Locate the cell with the specified text and output its [x, y] center coordinate. 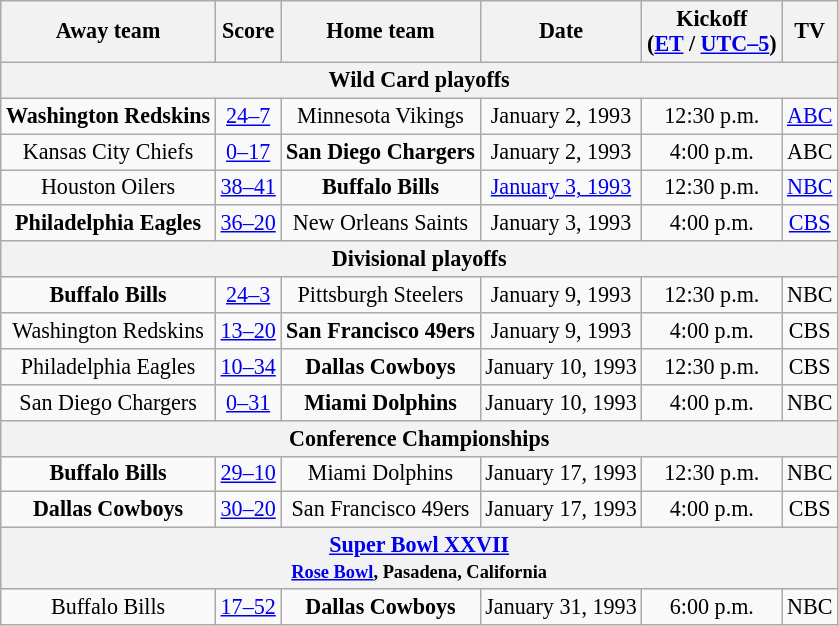
Super Bowl XXVIIRose Bowl, Pasadena, California [420, 558]
Away team [108, 30]
New Orleans Saints [380, 223]
Home team [380, 30]
Divisional playoffs [420, 259]
Houston Oilers [108, 187]
24–7 [248, 116]
36–20 [248, 223]
13–20 [248, 330]
24–3 [248, 295]
10–34 [248, 366]
0–17 [248, 151]
Pittsburgh Steelers [380, 295]
30–20 [248, 510]
Kickoff(ET / UTC–5) [712, 30]
29–10 [248, 474]
Conference Championships [420, 438]
Minnesota Vikings [380, 116]
TV [810, 30]
17–52 [248, 607]
January 31, 1993 [561, 607]
38–41 [248, 187]
Wild Card playoffs [420, 80]
Kansas City Chiefs [108, 151]
0–31 [248, 402]
Date [561, 30]
Score [248, 30]
6:00 p.m. [712, 607]
